Identify which cell holds the provided text, then report its [X, Y] central coordinate. 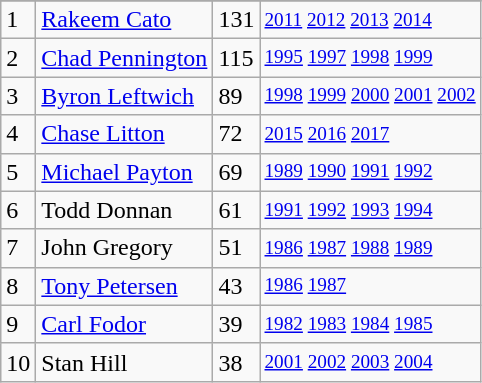
6 [18, 210]
2011 2012 2013 2014 [370, 20]
John Gregory [124, 248]
Tony Petersen [124, 286]
7 [18, 248]
5 [18, 172]
Todd Donnan [124, 210]
1998 1999 2000 2001 2002 [370, 96]
Carl Fodor [124, 324]
Michael Payton [124, 172]
2001 2002 2003 2004 [370, 362]
4 [18, 134]
Chad Pennington [124, 58]
2015 2016 2017 [370, 134]
1995 1997 1998 1999 [370, 58]
72 [236, 134]
131 [236, 20]
10 [18, 362]
1991 1992 1993 1994 [370, 210]
61 [236, 210]
1986 1987 1988 1989 [370, 248]
Chase Litton [124, 134]
115 [236, 58]
Byron Leftwich [124, 96]
Rakeem Cato [124, 20]
1989 1990 1991 1992 [370, 172]
1986 1987 [370, 286]
89 [236, 96]
8 [18, 286]
69 [236, 172]
3 [18, 96]
43 [236, 286]
9 [18, 324]
1 [18, 20]
Stan Hill [124, 362]
39 [236, 324]
1982 1983 1984 1985 [370, 324]
2 [18, 58]
38 [236, 362]
51 [236, 248]
